Determine the [X, Y] coordinate at the center of the cell enclosing the given text.  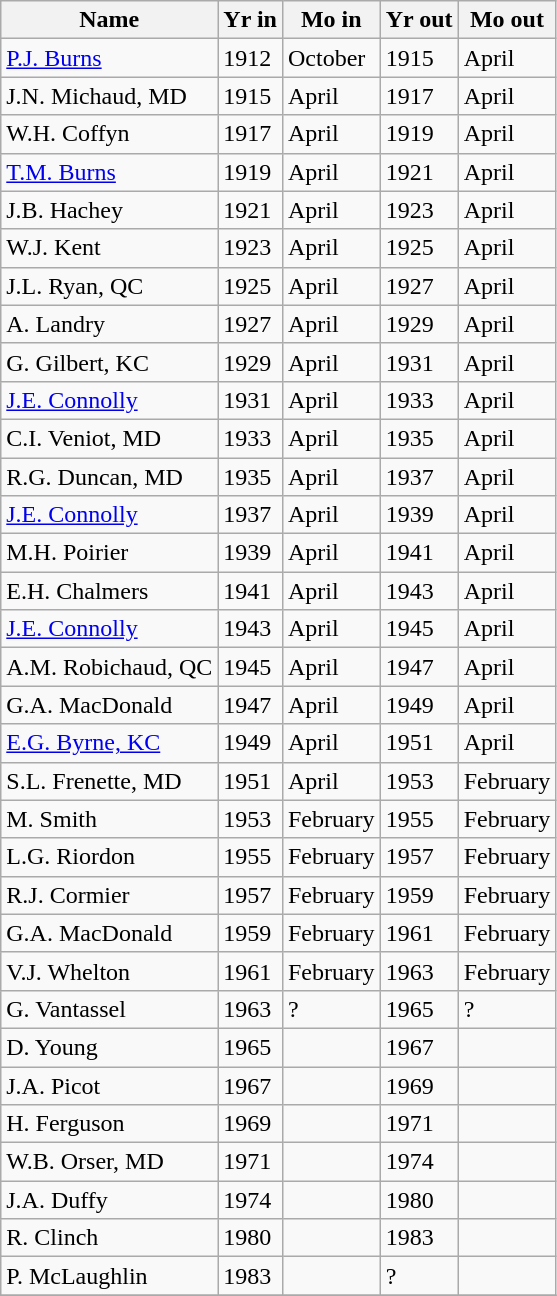
V.J. Whelton [110, 971]
E.H. Chalmers [110, 591]
G. Vantassel [110, 1009]
W.H. Coffyn [110, 134]
R. Clinch [110, 1238]
W.J. Kent [110, 248]
Yr in [250, 20]
Mo out [507, 20]
W.B. Orser, MD [110, 1162]
L.G. Riordon [110, 857]
E.G. Byrne, KC [110, 743]
H. Ferguson [110, 1124]
A. Landry [110, 324]
M. Smith [110, 819]
R.G. Duncan, MD [110, 477]
C.I. Veniot, MD [110, 438]
Mo in [331, 20]
J.L. Ryan, QC [110, 286]
A.M. Robichaud, QC [110, 667]
T.M. Burns [110, 172]
P.J. Burns [110, 58]
J.N. Michaud, MD [110, 96]
P. McLaughlin [110, 1276]
Yr out [419, 20]
G. Gilbert, KC [110, 362]
Name [110, 20]
R.J. Cormier [110, 895]
J.A. Duffy [110, 1200]
D. Young [110, 1047]
J.A. Picot [110, 1085]
J.B. Hachey [110, 210]
M.H. Poirier [110, 553]
1912 [250, 58]
S.L. Frenette, MD [110, 781]
October [331, 58]
